Search for the cell housing the specified text and yield its [X, Y] center coordinate. 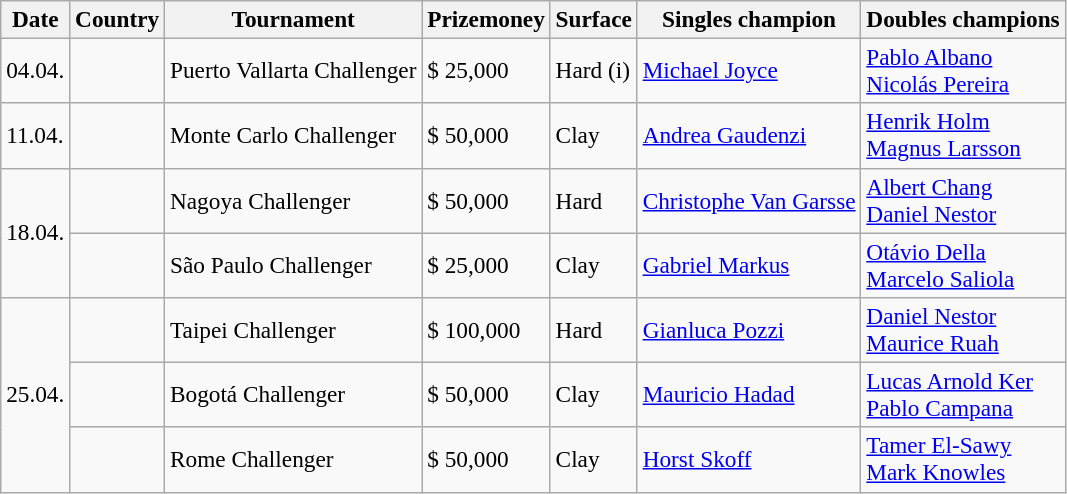
11.04. [36, 136]
Doubles champions [963, 19]
25.04. [36, 394]
Mauricio Hadad [749, 394]
Michael Joyce [749, 70]
Gabriel Markus [749, 264]
Date [36, 19]
Gianluca Pozzi [749, 330]
Tournament [294, 19]
Bogotá Challenger [294, 394]
Nagoya Challenger [294, 200]
Taipei Challenger [294, 330]
Horst Skoff [749, 460]
Pablo Albano Nicolás Pereira [963, 70]
Otávio Della Marcelo Saliola [963, 264]
Christophe Van Garsse [749, 200]
04.04. [36, 70]
Prizemoney [486, 19]
Tamer El-Sawy Mark Knowles [963, 460]
Monte Carlo Challenger [294, 136]
Puerto Vallarta Challenger [294, 70]
Country [118, 19]
Albert Chang Daniel Nestor [963, 200]
18.04. [36, 233]
Lucas Arnold Ker Pablo Campana [963, 394]
Daniel Nestor Maurice Ruah [963, 330]
Hard (i) [594, 70]
Singles champion [749, 19]
Surface [594, 19]
Rome Challenger [294, 460]
São Paulo Challenger [294, 264]
Andrea Gaudenzi [749, 136]
$ 100,000 [486, 330]
Henrik Holm Magnus Larsson [963, 136]
